Locate the cell with the specified text and output its (x, y) center coordinate. 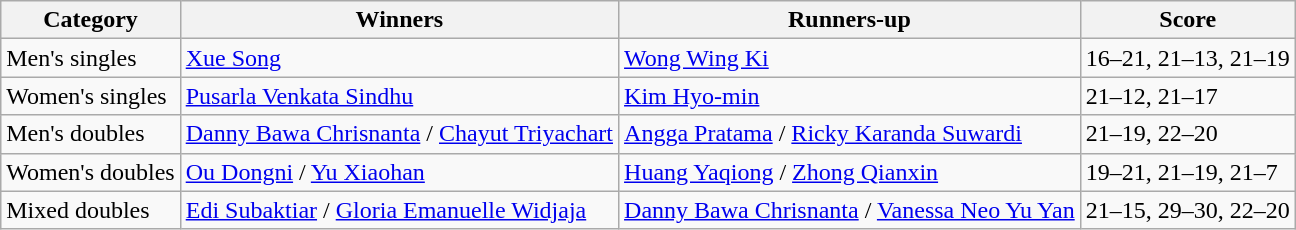
Wong Wing Ki (850, 58)
21–15, 29–30, 22–20 (1188, 210)
21–12, 21–17 (1188, 96)
Angga Pratama / Ricky Karanda Suwardi (850, 134)
Score (1188, 20)
Winners (399, 20)
Danny Bawa Chrisnanta / Vanessa Neo Yu Yan (850, 210)
Pusarla Venkata Sindhu (399, 96)
Edi Subaktiar / Gloria Emanuelle Widjaja (399, 210)
Mixed doubles (90, 210)
Men's doubles (90, 134)
Kim Hyo-min (850, 96)
19–21, 21–19, 21–7 (1188, 172)
Danny Bawa Chrisnanta / Chayut Triyachart (399, 134)
Women's singles (90, 96)
Men's singles (90, 58)
Women's doubles (90, 172)
Runners-up (850, 20)
Huang Yaqiong / Zhong Qianxin (850, 172)
21–19, 22–20 (1188, 134)
Xue Song (399, 58)
16–21, 21–13, 21–19 (1188, 58)
Category (90, 20)
Ou Dongni / Yu Xiaohan (399, 172)
